Find where the given text appears and provide that cell's center as (x, y) coordinate. 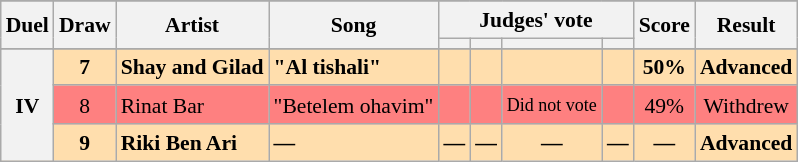
Riki Ben Ari (192, 142)
49% (664, 106)
Artist (192, 24)
50% (664, 66)
IV (28, 104)
Did not vote (552, 106)
8 (85, 106)
Result (746, 24)
Score (664, 24)
Withdrew (746, 106)
Song (354, 24)
Draw (85, 24)
Shay and Gilad (192, 66)
Judges' vote (536, 20)
Duel (28, 24)
9 (85, 142)
Rinat Bar (192, 106)
7 (85, 66)
"Al tishali" (354, 66)
"Betelem ohavim" (354, 106)
